Search for the cell housing the specified text and yield its (X, Y) center coordinate. 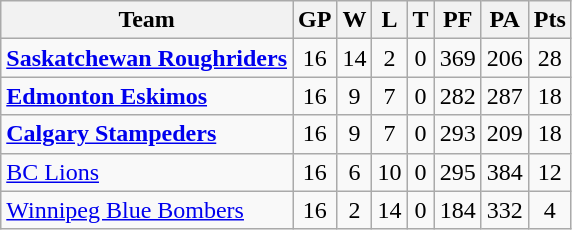
293 (458, 134)
W (354, 20)
384 (504, 172)
BC Lions (147, 172)
295 (458, 172)
206 (504, 58)
Calgary Stampeders (147, 134)
Winnipeg Blue Bombers (147, 210)
369 (458, 58)
12 (550, 172)
Edmonton Eskimos (147, 96)
Team (147, 20)
184 (458, 210)
L (390, 20)
4 (550, 210)
Saskatchewan Roughriders (147, 58)
282 (458, 96)
PF (458, 20)
332 (504, 210)
28 (550, 58)
287 (504, 96)
GP (315, 20)
209 (504, 134)
6 (354, 172)
PA (504, 20)
Pts (550, 20)
T (420, 20)
10 (390, 172)
